Find where the given text appears and provide that cell's center as (X, Y) coordinate. 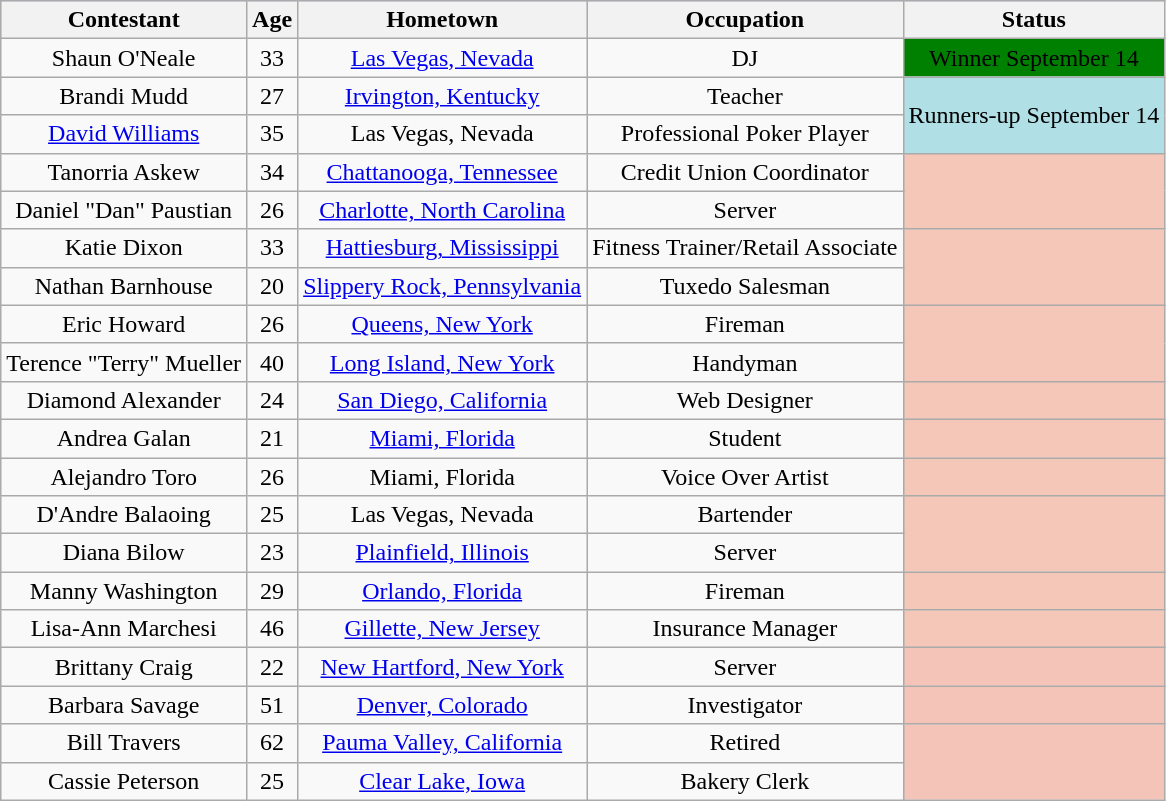
Age (272, 20)
Plainfield, Illinois (442, 553)
35 (272, 134)
Brandi Mudd (124, 96)
Hattiesburg, Mississippi (442, 248)
Diana Bilow (124, 553)
Handyman (745, 362)
Long Island, New York (442, 362)
Cassie Peterson (124, 781)
27 (272, 96)
Denver, Colorado (442, 705)
Fitness Trainer/Retail Associate (745, 248)
29 (272, 591)
Bakery Clerk (745, 781)
Pauma Valley, California (442, 743)
D'Andre Balaoing (124, 515)
34 (272, 172)
Irvington, Kentucky (442, 96)
Hometown (442, 20)
51 (272, 705)
Credit Union Coordinator (745, 172)
40 (272, 362)
Andrea Galan (124, 438)
Chattanooga, Tennessee (442, 172)
Alejandro Toro (124, 477)
Brittany Craig (124, 667)
Barbara Savage (124, 705)
20 (272, 286)
Orlando, Florida (442, 591)
21 (272, 438)
Tuxedo Salesman (745, 286)
46 (272, 629)
New Hartford, New York (442, 667)
Teacher (745, 96)
Lisa-Ann Marchesi (124, 629)
Gillette, New Jersey (442, 629)
Nathan Barnhouse (124, 286)
Bill Travers (124, 743)
Terence "Terry" Mueller (124, 362)
DJ (745, 58)
Diamond Alexander (124, 400)
Clear Lake, Iowa (442, 781)
62 (272, 743)
Charlotte, North Carolina (442, 210)
Bartender (745, 515)
Status (1034, 20)
Voice Over Artist (745, 477)
Insurance Manager (745, 629)
Professional Poker Player (745, 134)
Investigator (745, 705)
Winner September 14 (1034, 58)
San Diego, California (442, 400)
David Williams (124, 134)
Retired (745, 743)
23 (272, 553)
Occupation (745, 20)
24 (272, 400)
Student (745, 438)
Contestant (124, 20)
Web Designer (745, 400)
Runners-up September 14 (1034, 115)
Manny Washington (124, 591)
Slippery Rock, Pennsylvania (442, 286)
Queens, New York (442, 324)
Daniel "Dan" Paustian (124, 210)
Katie Dixon (124, 248)
Tanorria Askew (124, 172)
Eric Howard (124, 324)
22 (272, 667)
Shaun O'Neale (124, 58)
